Search for the cell housing the specified text and yield its (x, y) center coordinate. 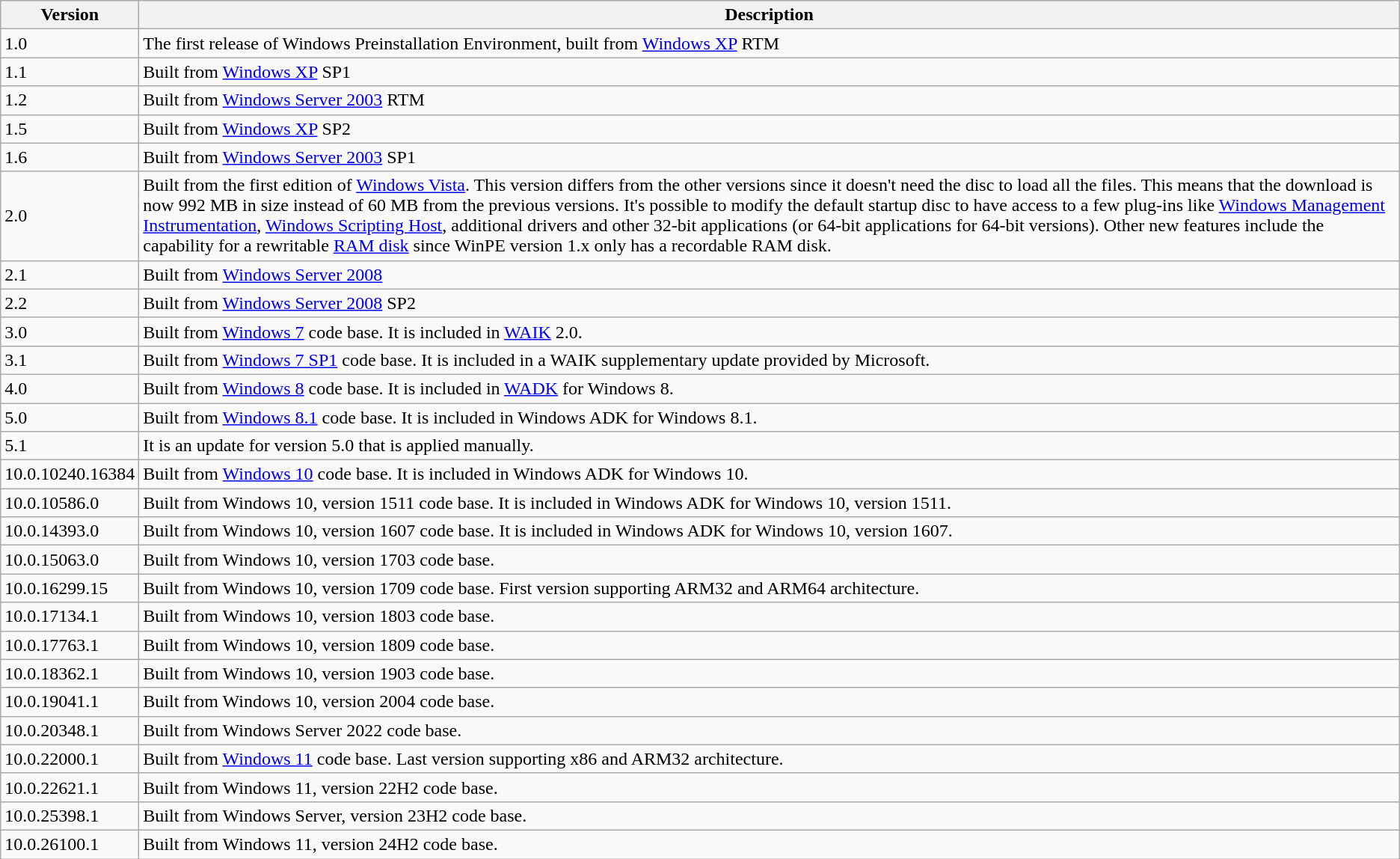
Built from Windows Server 2003 RTM (769, 100)
1.2 (70, 100)
10.0.19041.1 (70, 702)
1.5 (70, 129)
Built from Windows XP SP1 (769, 72)
10.0.16299.15 (70, 588)
5.0 (70, 417)
Built from Windows 8 code base. It is included in WADK for Windows 8. (769, 388)
The first release of Windows Preinstallation Environment, built from Windows XP RTM (769, 43)
Built from Windows 10, version 1803 code base. (769, 617)
Built from Windows 7 code base. It is included in WAIK 2.0. (769, 331)
4.0 (70, 388)
Built from Windows 8.1 code base. It is included in Windows ADK for Windows 8.1. (769, 417)
1.0 (70, 43)
2.1 (70, 275)
Built from Windows Server 2008 (769, 275)
Built from Windows Server 2003 SP1 (769, 157)
10.0.10586.0 (70, 503)
Built from Windows 10, version 1903 code base. (769, 673)
1.6 (70, 157)
10.0.25398.1 (70, 816)
10.0.22621.1 (70, 787)
Built from Windows 11 code base. Last version supporting x86 and ARM32 architecture. (769, 759)
3.1 (70, 360)
Built from Windows 7 SP1 code base. It is included in a WAIK supplementary update provided by Microsoft. (769, 360)
10.0.14393.0 (70, 531)
10.0.26100.1 (70, 844)
Description (769, 15)
Version (70, 15)
10.0.17763.1 (70, 645)
Built from Windows 10, version 1703 code base. (769, 560)
10.0.10240.16384 (70, 474)
Built from Windows 10, version 1709 code base. First version supporting ARM32 and ARM64 architecture. (769, 588)
Built from Windows Server 2022 code base. (769, 730)
10.0.20348.1 (70, 730)
Built from Windows 11, version 22H2 code base. (769, 787)
Built from Windows 10, version 1511 code base. It is included in Windows ADK for Windows 10, version 1511. (769, 503)
Built from Windows 10, version 1607 code base. It is included in Windows ADK for Windows 10, version 1607. (769, 531)
10.0.15063.0 (70, 560)
10.0.17134.1 (70, 617)
It is an update for version 5.0 that is applied manually. (769, 446)
Built from Windows 10 code base. It is included in Windows ADK for Windows 10. (769, 474)
10.0.18362.1 (70, 673)
3.0 (70, 331)
Built from Windows 10, version 2004 code base. (769, 702)
5.1 (70, 446)
2.0 (70, 215)
Built from Windows XP SP2 (769, 129)
1.1 (70, 72)
2.2 (70, 303)
10.0.22000.1 (70, 759)
Built from Windows Server, version 23H2 code base. (769, 816)
Built from Windows Server 2008 SP2 (769, 303)
Built from Windows 11, version 24H2 code base. (769, 844)
Built from Windows 10, version 1809 code base. (769, 645)
